Provide the (X, Y) coordinate of the cell's center where the given text is located.  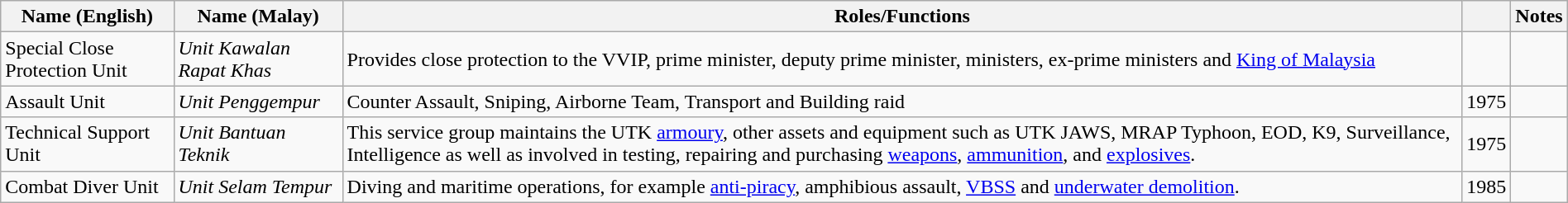
Name (English) (88, 17)
Counter Assault, Sniping, Airborne Team, Transport and Building raid (902, 101)
Unit Selam Tempur (258, 186)
Roles/Functions (902, 17)
Unit Penggempur (258, 101)
1985 (1487, 186)
Provides close protection to the VVIP, prime minister, deputy prime minister, ministers, ex-prime ministers and King of Malaysia (902, 59)
Assault Unit (88, 101)
Diving and maritime operations, for example anti-piracy, amphibious assault, VBSS and underwater demolition. (902, 186)
Technical Support Unit (88, 144)
Name (Malay) (258, 17)
Notes (1539, 17)
Special Close Protection Unit (88, 59)
Combat Diver Unit (88, 186)
Unit Bantuan Teknik (258, 144)
Unit Kawalan Rapat Khas (258, 59)
